For the text-containing cell, return its midpoint in (X, Y) coordinate format. 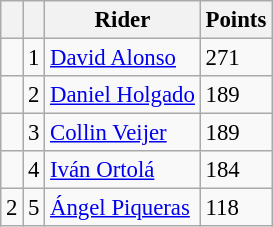
184 (236, 170)
David Alonso (122, 58)
Iván Ortolá (122, 170)
Ángel Piqueras (122, 208)
Daniel Holgado (122, 95)
118 (236, 208)
1 (34, 58)
4 (34, 170)
Points (236, 20)
Collin Veijer (122, 133)
5 (34, 208)
271 (236, 58)
3 (34, 133)
Rider (122, 20)
